Find where the given text appears and provide that cell's center as (x, y) coordinate. 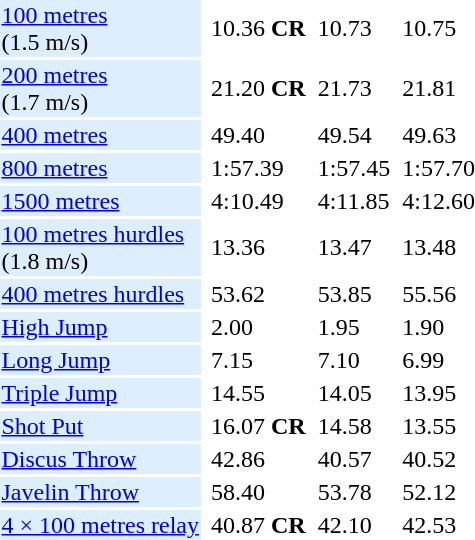
53.62 (258, 294)
7.10 (354, 360)
1:57.39 (258, 168)
4 × 100 metres relay (100, 525)
Discus Throw (100, 459)
1500 metres (100, 201)
14.55 (258, 393)
1:57.45 (354, 168)
13.47 (354, 248)
49.54 (354, 135)
53.78 (354, 492)
53.85 (354, 294)
100 metres hurdles (1.8 m/s) (100, 248)
Shot Put (100, 426)
Triple Jump (100, 393)
800 metres (100, 168)
40.57 (354, 459)
100 metres (1.5 m/s) (100, 28)
40.87 CR (258, 525)
Long Jump (100, 360)
21.73 (354, 88)
4:10.49 (258, 201)
10.73 (354, 28)
400 metres hurdles (100, 294)
High Jump (100, 327)
16.07 CR (258, 426)
42.86 (258, 459)
Javelin Throw (100, 492)
10.36 CR (258, 28)
21.20 CR (258, 88)
2.00 (258, 327)
200 metres (1.7 m/s) (100, 88)
1.95 (354, 327)
4:11.85 (354, 201)
400 metres (100, 135)
58.40 (258, 492)
42.10 (354, 525)
14.58 (354, 426)
7.15 (258, 360)
13.36 (258, 248)
14.05 (354, 393)
49.40 (258, 135)
